Determine the (x, y) coordinate at the center of the cell enclosing the given text.  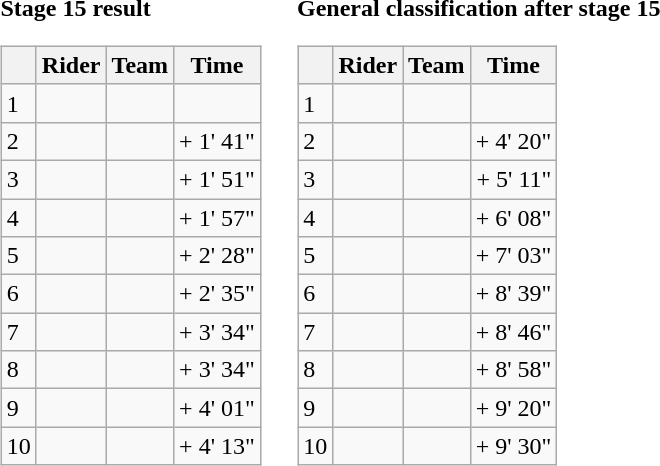
+ 1' 57" (218, 217)
+ 6' 08" (514, 217)
+ 5' 11" (514, 179)
+ 1' 41" (218, 141)
+ 9' 20" (514, 408)
+ 8' 58" (514, 370)
+ 7' 03" (514, 256)
+ 4' 01" (218, 408)
+ 1' 51" (218, 179)
+ 4' 20" (514, 141)
+ 4' 13" (218, 446)
+ 2' 35" (218, 294)
+ 9' 30" (514, 446)
+ 2' 28" (218, 256)
+ 8' 39" (514, 294)
+ 8' 46" (514, 332)
